Determine the [X, Y] coordinate at the center of the cell enclosing the given text.  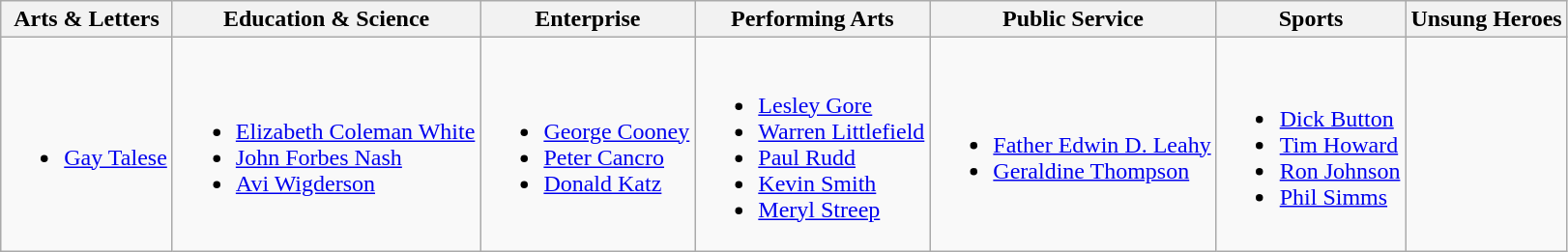
Unsung Heroes [1487, 19]
Sports [1311, 19]
Enterprise [588, 19]
Public Service [1073, 19]
Father Edwin D. LeahyGeraldine Thompson [1073, 145]
Gay Talese [87, 145]
Dick ButtonTim HowardRon JohnsonPhil Simms [1311, 145]
Lesley GoreWarren LittlefieldPaul RuddKevin SmithMeryl Streep [812, 145]
Arts & Letters [87, 19]
Performing Arts [812, 19]
Education & Science [327, 19]
George CooneyPeter CancroDonald Katz [588, 145]
Elizabeth Coleman WhiteJohn Forbes NashAvi Wigderson [327, 145]
